From the cell containing the given text, extract its center point as (X, Y) coordinate. 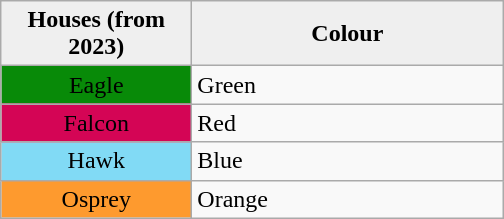
Green (348, 85)
Blue (348, 161)
Eagle (96, 85)
Hawk (96, 161)
Osprey (96, 199)
Red (348, 123)
Falcon (96, 123)
Orange (348, 199)
Colour (348, 34)
Houses (from 2023) (96, 34)
